Pinpoint the cell where the given text exists, returning its [X, Y] midpoint coordinate. 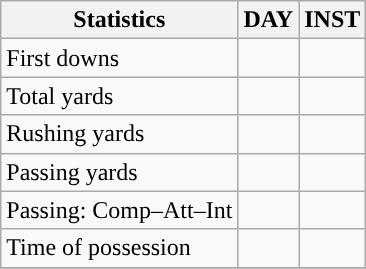
Passing: Comp–Att–Int [120, 210]
Rushing yards [120, 134]
INST [332, 20]
DAY [268, 20]
Time of possession [120, 248]
Passing yards [120, 172]
Statistics [120, 20]
Total yards [120, 96]
First downs [120, 58]
